Determine the (X, Y) coordinate at the center of the cell enclosing the given text.  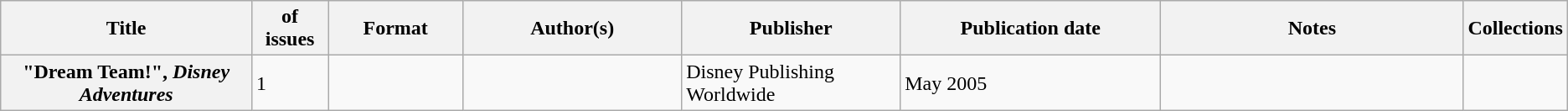
Publication date (1030, 29)
"Dream Team!", Disney Adventures (126, 82)
of issues (290, 29)
Title (126, 29)
Format (395, 29)
1 (290, 82)
Collections (1515, 29)
Publisher (791, 29)
Author(s) (573, 29)
Notes (1312, 29)
Disney Publishing Worldwide (791, 82)
May 2005 (1030, 82)
